Scan for the cell matching the given text and deliver its [X, Y] coordinate at center. 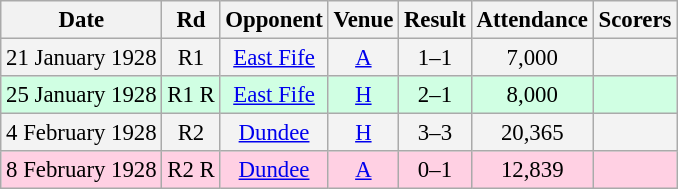
20,365 [532, 133]
Rd [191, 20]
Result [436, 20]
Scorers [635, 20]
R2 R [191, 170]
8,000 [532, 95]
R1 [191, 58]
Attendance [532, 20]
R2 [191, 133]
Venue [364, 20]
1–1 [436, 58]
21 January 1928 [82, 58]
12,839 [532, 170]
8 February 1928 [82, 170]
25 January 1928 [82, 95]
7,000 [532, 58]
Opponent [274, 20]
4 February 1928 [82, 133]
2–1 [436, 95]
0–1 [436, 170]
3–3 [436, 133]
R1 R [191, 95]
Date [82, 20]
